Determine the [X, Y] coordinate at the center of the cell enclosing the given text.  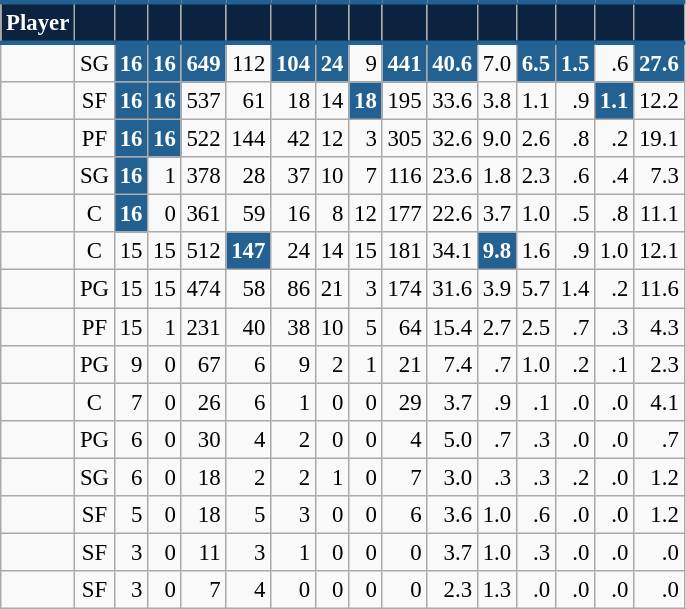
9.8 [496, 251]
58 [248, 289]
86 [294, 289]
11.6 [659, 289]
7.4 [452, 364]
59 [248, 214]
27.6 [659, 62]
1.3 [496, 590]
7.0 [496, 62]
64 [404, 327]
181 [404, 251]
1.8 [496, 176]
33.6 [452, 101]
7.3 [659, 176]
11.1 [659, 214]
32.6 [452, 139]
1.6 [536, 251]
40.6 [452, 62]
6.5 [536, 62]
2.7 [496, 327]
3.9 [496, 289]
11 [204, 552]
177 [404, 214]
522 [204, 139]
305 [404, 139]
61 [248, 101]
34.1 [452, 251]
1.4 [574, 289]
2.5 [536, 327]
1.5 [574, 62]
116 [404, 176]
174 [404, 289]
12.1 [659, 251]
144 [248, 139]
26 [204, 402]
23.6 [452, 176]
8 [332, 214]
3.8 [496, 101]
19.1 [659, 139]
537 [204, 101]
5.0 [452, 439]
67 [204, 364]
4.1 [659, 402]
Player [38, 22]
3.6 [452, 515]
30 [204, 439]
474 [204, 289]
104 [294, 62]
.5 [574, 214]
37 [294, 176]
15.4 [452, 327]
231 [204, 327]
649 [204, 62]
.4 [614, 176]
12.2 [659, 101]
2.6 [536, 139]
112 [248, 62]
22.6 [452, 214]
195 [404, 101]
42 [294, 139]
512 [204, 251]
40 [248, 327]
3.0 [452, 477]
9.0 [496, 139]
38 [294, 327]
441 [404, 62]
361 [204, 214]
5.7 [536, 289]
31.6 [452, 289]
147 [248, 251]
29 [404, 402]
4.3 [659, 327]
378 [204, 176]
28 [248, 176]
